Scan for the cell matching the given text and deliver its (x, y) coordinate at center. 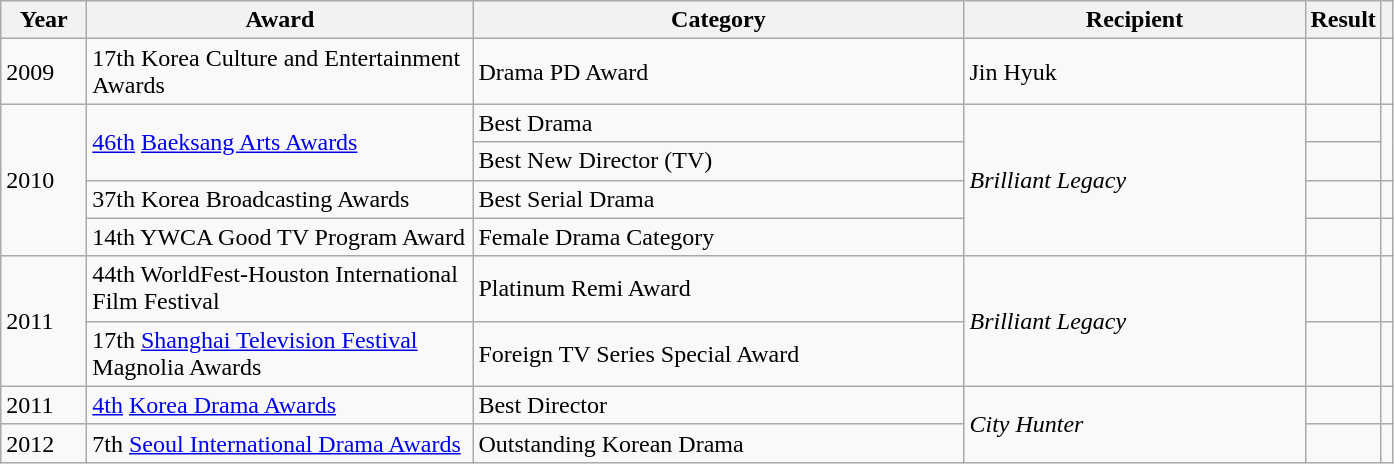
Best Serial Drama (718, 199)
44th WorldFest-Houston International Film Festival (280, 288)
37th Korea Broadcasting Awards (280, 199)
Award (280, 20)
14th YWCA Good TV Program Award (280, 237)
Recipient (1134, 20)
46th Baeksang Arts Awards (280, 142)
2010 (44, 180)
Platinum Remi Award (718, 288)
Year (44, 20)
2012 (44, 443)
City Hunter (1134, 424)
Best New Director (TV) (718, 161)
Female Drama Category (718, 237)
17th Shanghai Television Festival Magnolia Awards (280, 354)
7th Seoul International Drama Awards (280, 443)
Drama PD Award (718, 72)
Category (718, 20)
Best Director (718, 405)
2009 (44, 72)
Result (1343, 20)
17th Korea Culture and Entertainment Awards (280, 72)
Outstanding Korean Drama (718, 443)
Foreign TV Series Special Award (718, 354)
4th Korea Drama Awards (280, 405)
Best Drama (718, 123)
Jin Hyuk (1134, 72)
